From the cell containing the given text, extract its center point as [x, y] coordinate. 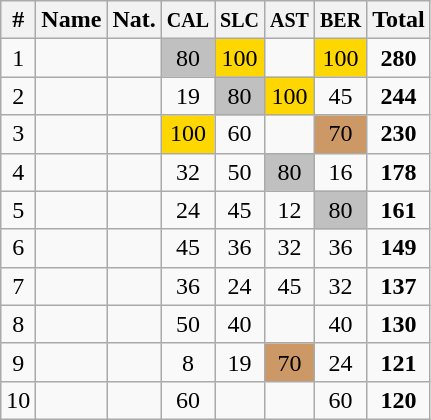
280 [399, 58]
120 [399, 400]
6 [18, 248]
161 [399, 210]
16 [340, 172]
Total [399, 20]
7 [18, 286]
178 [399, 172]
Nat. [134, 20]
5 [18, 210]
9 [18, 362]
2 [18, 96]
10 [18, 400]
SLC [240, 20]
BER [340, 20]
3 [18, 134]
130 [399, 324]
230 [399, 134]
# [18, 20]
244 [399, 96]
4 [18, 172]
Name [72, 20]
149 [399, 248]
CAL [188, 20]
137 [399, 286]
1 [18, 58]
121 [399, 362]
12 [289, 210]
AST [289, 20]
